Return (x, y) of the center of cell containing provided text 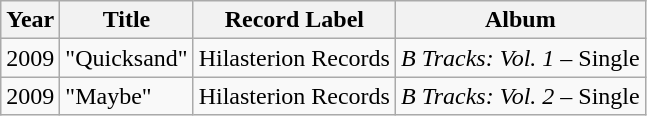
Year (30, 20)
Album (520, 20)
"Quicksand" (126, 58)
Title (126, 20)
B Tracks: Vol. 1 – Single (520, 58)
"Maybe" (126, 96)
Record Label (294, 20)
B Tracks: Vol. 2 – Single (520, 96)
